Output the (x, y) coordinate of the center of the cell containing the given text.  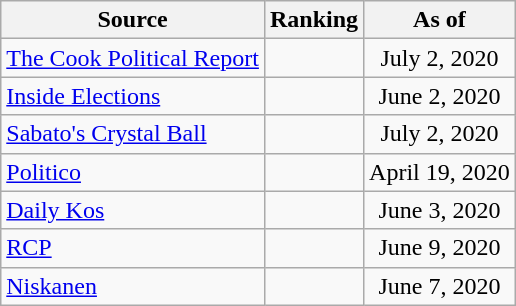
Daily Kos (133, 210)
June 2, 2020 (440, 96)
Sabato's Crystal Ball (133, 134)
Source (133, 20)
RCP (133, 248)
June 9, 2020 (440, 248)
April 19, 2020 (440, 172)
Inside Elections (133, 96)
Niskanen (133, 286)
June 7, 2020 (440, 286)
As of (440, 20)
The Cook Political Report (133, 58)
June 3, 2020 (440, 210)
Politico (133, 172)
Ranking (314, 20)
